Search for the cell housing the specified text and yield its [X, Y] center coordinate. 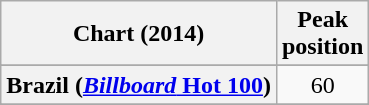
Chart (2014) [139, 34]
60 [322, 85]
Peakposition [322, 34]
Brazil (Billboard Hot 100) [139, 85]
